Scan for the cell matching the given text and deliver its (x, y) coordinate at center. 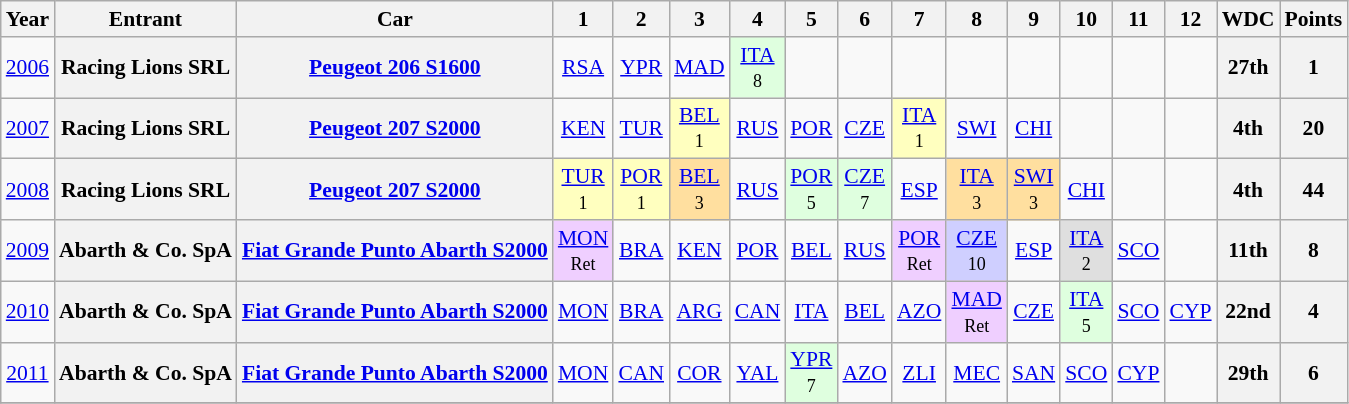
RSA (584, 68)
9 (1034, 19)
YAL (758, 372)
SAN (1034, 372)
2007 (28, 128)
11th (1248, 250)
2 (641, 19)
MONRet (584, 250)
ARG (700, 312)
20 (1314, 128)
2008 (28, 190)
TUR1 (584, 190)
ITA3 (976, 190)
Peugeot 206 S1600 (395, 68)
COR (700, 372)
CZE7 (864, 190)
2011 (28, 372)
3 (700, 19)
SWI (976, 128)
10 (1086, 19)
22nd (1248, 312)
ITA5 (1086, 312)
29th (1248, 372)
2006 (28, 68)
POR5 (811, 190)
TUR (641, 128)
12 (1190, 19)
2010 (28, 312)
WDC (1248, 19)
CZE10 (976, 250)
BEL3 (700, 190)
Entrant (146, 19)
5 (811, 19)
MAD (700, 68)
ZLI (919, 372)
MEC (976, 372)
YPR (641, 68)
ITA2 (1086, 250)
Car (395, 19)
11 (1138, 19)
BEL1 (700, 128)
27th (1248, 68)
MADRet (976, 312)
POR1 (641, 190)
ITA1 (919, 128)
Year (28, 19)
ITA8 (758, 68)
PORRet (919, 250)
ITA (811, 312)
2009 (28, 250)
YPR 7 (811, 372)
44 (1314, 190)
7 (919, 19)
Points (1314, 19)
SWI3 (1034, 190)
